Locate the cell with the specified text and output its [x, y] center coordinate. 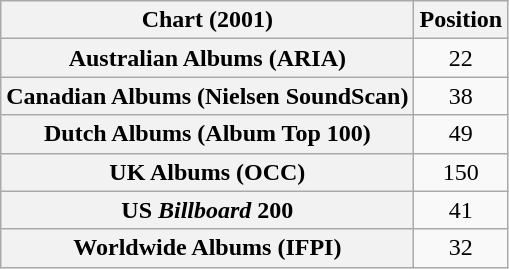
Chart (2001) [208, 20]
32 [461, 248]
Australian Albums (ARIA) [208, 58]
150 [461, 172]
Position [461, 20]
Worldwide Albums (IFPI) [208, 248]
UK Albums (OCC) [208, 172]
49 [461, 134]
Canadian Albums (Nielsen SoundScan) [208, 96]
Dutch Albums (Album Top 100) [208, 134]
41 [461, 210]
US Billboard 200 [208, 210]
38 [461, 96]
22 [461, 58]
